For the text-containing cell, return its midpoint in [x, y] coordinate format. 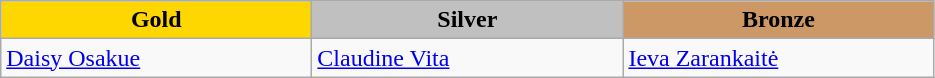
Silver [468, 20]
Bronze [778, 20]
Claudine Vita [468, 58]
Ieva Zarankaitė [778, 58]
Gold [156, 20]
Daisy Osakue [156, 58]
